Find where the given text appears and provide that cell's center as [X, Y] coordinate. 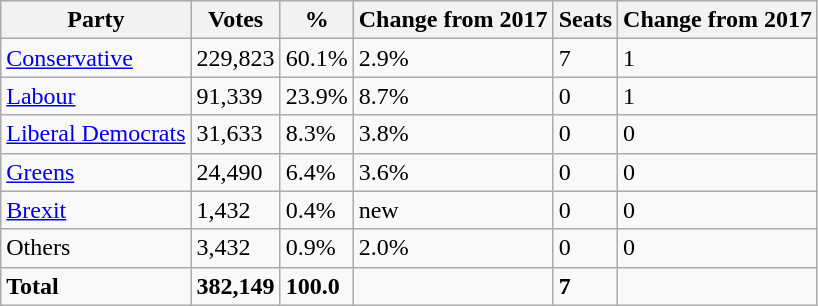
% [316, 20]
3.6% [453, 172]
382,149 [236, 286]
23.9% [316, 96]
3.8% [453, 134]
8.7% [453, 96]
Brexit [96, 210]
Others [96, 248]
91,339 [236, 96]
2.9% [453, 58]
0.4% [316, 210]
6.4% [316, 172]
8.3% [316, 134]
0.9% [316, 248]
Conservative [96, 58]
229,823 [236, 58]
Greens [96, 172]
Labour [96, 96]
new [453, 210]
24,490 [236, 172]
100.0 [316, 286]
Party [96, 20]
31,633 [236, 134]
3,432 [236, 248]
60.1% [316, 58]
Seats [585, 20]
Liberal Democrats [96, 134]
2.0% [453, 248]
Votes [236, 20]
1,432 [236, 210]
Total [96, 286]
